Capture the cell that displays the provided text and extract its (X, Y) central coordinate. 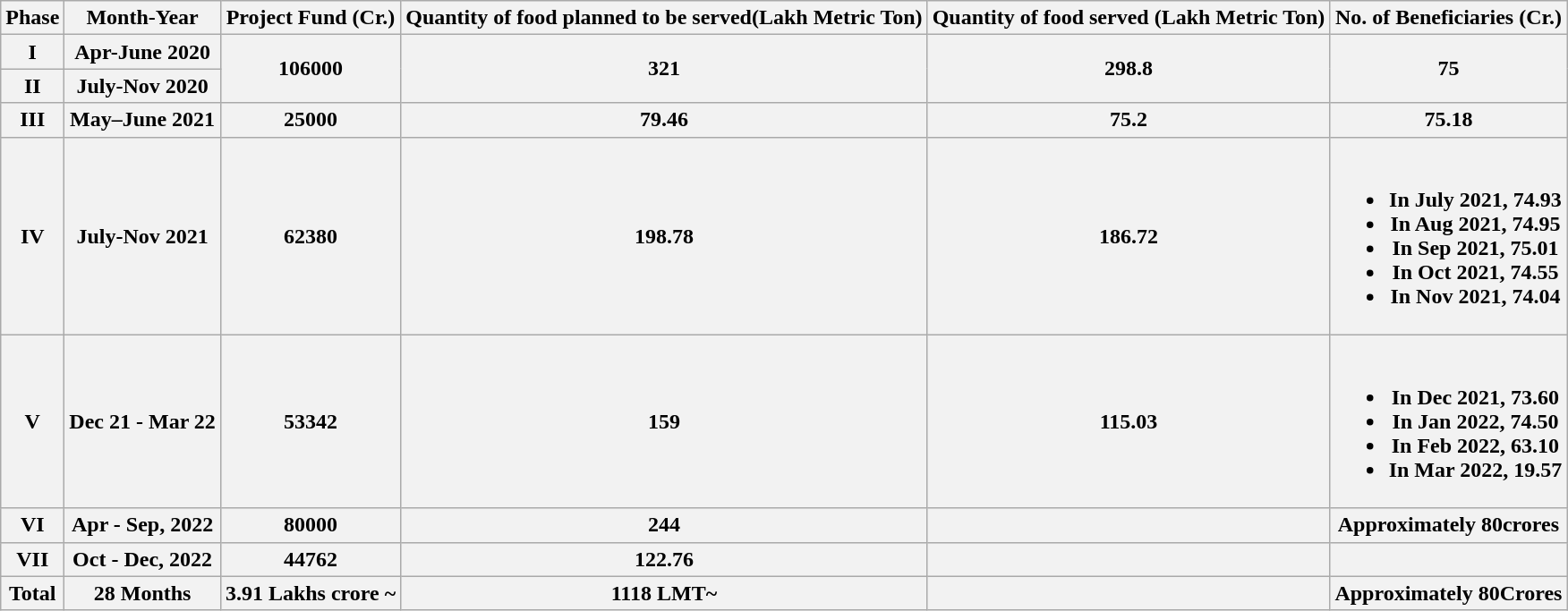
75.2 (1129, 120)
Apr - Sep, 2022 (143, 525)
Approximately 80Crores (1448, 593)
May–June 2021 (143, 120)
106000 (310, 69)
In July 2021, 74.93In Aug 2021, 74.95In Sep 2021, 75.01In Oct 2021, 74.55In Nov 2021, 74.04 (1448, 236)
75.18 (1448, 120)
1118 LMT~ (664, 593)
244 (664, 525)
186.72 (1129, 236)
79.46 (664, 120)
44762 (310, 559)
75 (1448, 69)
VII (32, 559)
Quantity of food planned to be served(Lakh Metric Ton) (664, 18)
321 (664, 69)
In Dec 2021, 73.60In Jan 2022, 74.50In Feb 2022, 63.10In Mar 2022, 19.57 (1448, 421)
28 Months (143, 593)
Total (32, 593)
159 (664, 421)
VI (32, 525)
III (32, 120)
V (32, 421)
July-Nov 2021 (143, 236)
Month-Year (143, 18)
Oct - Dec, 2022 (143, 559)
No. of Beneficiaries (Cr.) (1448, 18)
II (32, 86)
3.91 Lakhs crore ~ (310, 593)
122.76 (664, 559)
198.78 (664, 236)
Quantity of food served (Lakh Metric Ton) (1129, 18)
62380 (310, 236)
Phase (32, 18)
80000 (310, 525)
Project Fund (Cr.) (310, 18)
I (32, 52)
Dec 21 - Mar 22 (143, 421)
115.03 (1129, 421)
25000 (310, 120)
298.8 (1129, 69)
IV (32, 236)
Apr-June 2020 (143, 52)
Approximately 80crores (1448, 525)
53342 (310, 421)
July-Nov 2020 (143, 86)
